Extract the [X, Y] coordinate from the center of the cell holding the provided text.  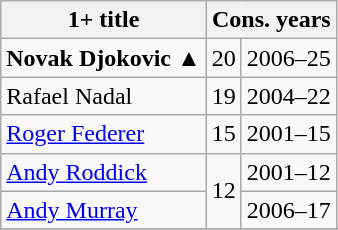
2006–17 [288, 210]
1+ title [104, 20]
2006–25 [288, 58]
2001–12 [288, 172]
Novak Djokovic ▲ [104, 58]
Roger Federer [104, 134]
20 [224, 58]
2001–15 [288, 134]
Andy Roddick [104, 172]
Andy Murray [104, 210]
12 [224, 191]
Rafael Nadal [104, 96]
15 [224, 134]
2004–22 [288, 96]
19 [224, 96]
Cons. years [271, 20]
